Determine the [x, y] coordinate at the center of the cell enclosing the given text.  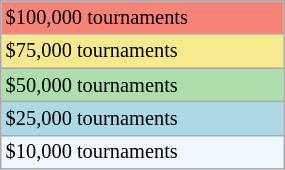
$50,000 tournaments [142, 85]
$10,000 tournaments [142, 152]
$100,000 tournaments [142, 17]
$75,000 tournaments [142, 51]
$25,000 tournaments [142, 118]
